Identify which cell holds the provided text, then report its [X, Y] central coordinate. 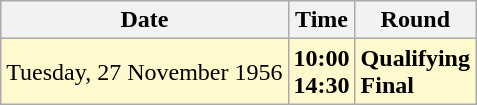
Tuesday, 27 November 1956 [144, 72]
Date [144, 20]
Time [322, 20]
10:0014:30 [322, 72]
QualifyingFinal [415, 72]
Round [415, 20]
